Pinpoint the cell where the given text exists, returning its (X, Y) midpoint coordinate. 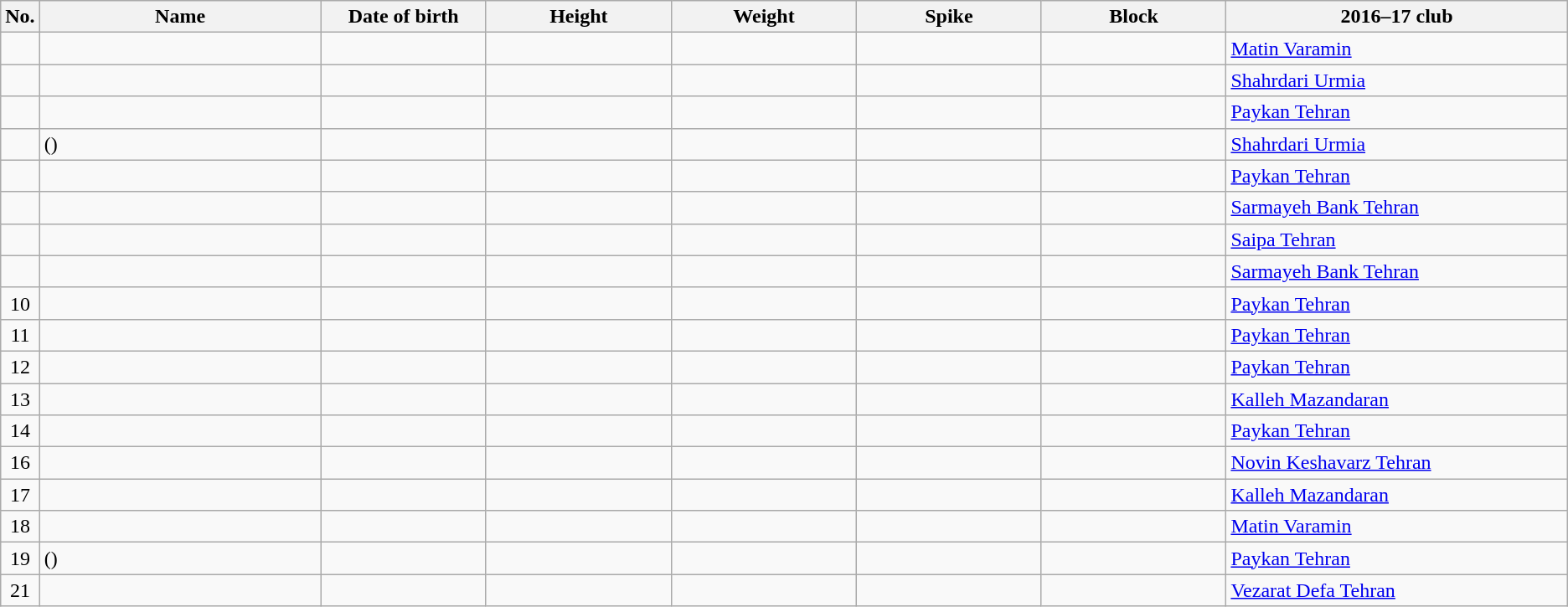
14 (20, 431)
Weight (764, 17)
No. (20, 17)
Spike (950, 17)
18 (20, 527)
16 (20, 463)
2016–17 club (1397, 17)
Block (1134, 17)
17 (20, 495)
Date of birth (404, 17)
21 (20, 590)
Novin Keshavarz Tehran (1397, 463)
Name (180, 17)
Vezarat Defa Tehran (1397, 590)
10 (20, 303)
12 (20, 367)
13 (20, 399)
11 (20, 335)
19 (20, 558)
Saipa Tehran (1397, 239)
Height (578, 17)
